Return [x, y] of the center of cell containing provided text 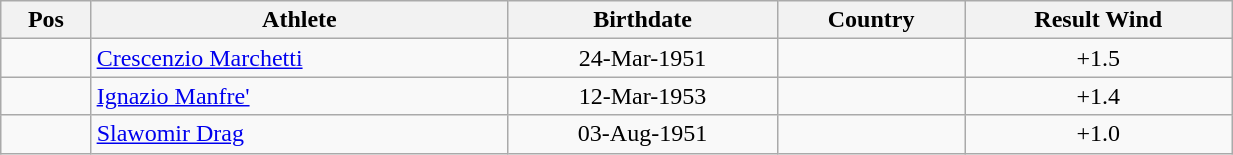
+1.5 [1098, 58]
Ignazio Manfre' [300, 96]
Athlete [300, 20]
03-Aug-1951 [643, 134]
24-Mar-1951 [643, 58]
Country [871, 20]
Result Wind [1098, 20]
Crescenzio Marchetti [300, 58]
12-Mar-1953 [643, 96]
+1.0 [1098, 134]
Pos [46, 20]
Birthdate [643, 20]
Slawomir Drag [300, 134]
+1.4 [1098, 96]
